Output the [x, y] coordinate of the center of the cell containing the given text.  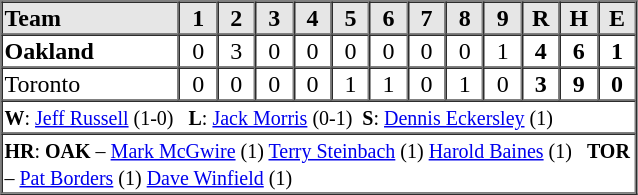
Toronto [91, 84]
2 [236, 18]
Oakland [91, 50]
H [579, 18]
Team [91, 18]
7 [427, 18]
E [617, 18]
R [541, 18]
8 [465, 18]
5 [350, 18]
HR: OAK – Mark McGwire (1) Terry Steinbach (1) Harold Baines (1) TOR – Pat Borders (1) Dave Winfield (1) [319, 164]
W: Jeff Russell (1-0) L: Jack Morris (0-1) S: Dennis Eckersley (1) [319, 116]
